Return (X, Y) of the center of cell containing provided text 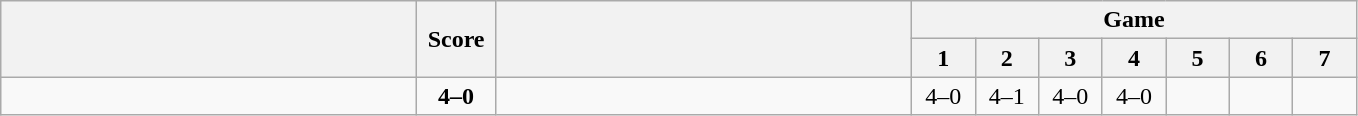
5 (1198, 58)
4 (1134, 58)
6 (1261, 58)
Score (456, 39)
1 (943, 58)
2 (1007, 58)
7 (1325, 58)
4–1 (1007, 96)
Game (1134, 20)
3 (1071, 58)
